Return (X, Y) of the center of cell containing provided text 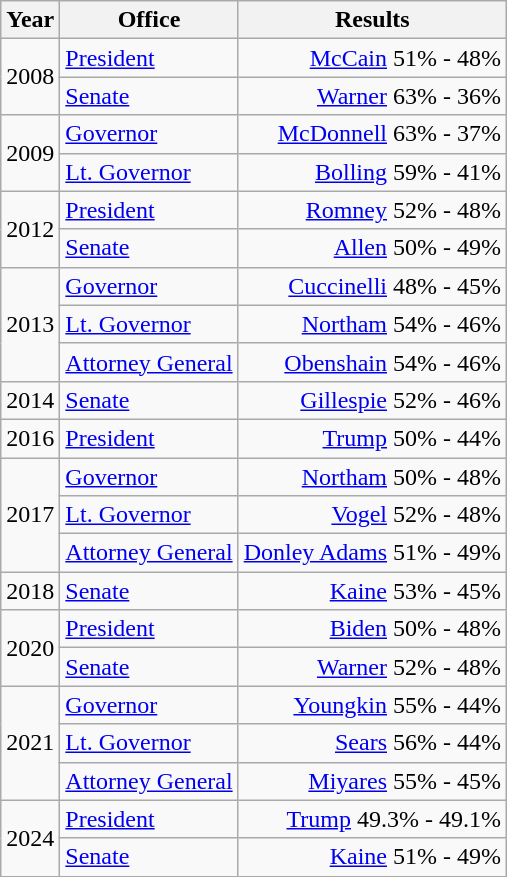
Sears 56% - 44% (372, 743)
Trump 49.3% - 49.1% (372, 819)
2017 (30, 515)
2024 (30, 838)
2021 (30, 743)
Obenshain 54% - 46% (372, 362)
Donley Adams 51% - 49% (372, 553)
2018 (30, 591)
2020 (30, 648)
Vogel 52% - 48% (372, 515)
Allen 50% - 49% (372, 248)
2016 (30, 438)
Bolling 59% - 41% (372, 172)
Results (372, 20)
Year (30, 20)
Miyares 55% - 45% (372, 781)
2008 (30, 77)
2012 (30, 229)
Warner 63% - 36% (372, 96)
Youngkin 55% - 44% (372, 705)
2014 (30, 400)
Kaine 53% - 45% (372, 591)
2013 (30, 324)
2009 (30, 153)
McCain 51% - 48% (372, 58)
Northam 50% - 48% (372, 477)
Warner 52% - 48% (372, 667)
Cuccinelli 48% - 45% (372, 286)
Trump 50% - 44% (372, 438)
Romney 52% - 48% (372, 210)
Biden 50% - 48% (372, 629)
McDonnell 63% - 37% (372, 134)
Kaine 51% - 49% (372, 857)
Northam 54% - 46% (372, 324)
Gillespie 52% - 46% (372, 400)
Office (149, 20)
